For the text-containing cell, return its midpoint in [X, Y] coordinate format. 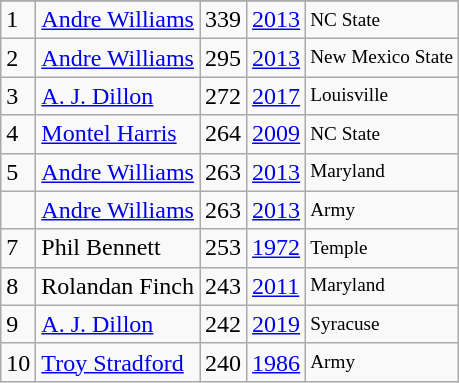
2009 [276, 134]
Montel Harris [118, 134]
Troy Stradford [118, 362]
240 [224, 362]
Louisville [382, 96]
Syracuse [382, 324]
4 [18, 134]
Rolandan Finch [118, 286]
2011 [276, 286]
1972 [276, 248]
243 [224, 286]
264 [224, 134]
272 [224, 96]
7 [18, 248]
295 [224, 58]
253 [224, 248]
2019 [276, 324]
10 [18, 362]
Temple [382, 248]
1 [18, 20]
2017 [276, 96]
Phil Bennett [118, 248]
8 [18, 286]
339 [224, 20]
New Mexico State [382, 58]
5 [18, 172]
3 [18, 96]
9 [18, 324]
242 [224, 324]
2 [18, 58]
1986 [276, 362]
